Extract the (X, Y) coordinate from the center of the cell holding the provided text.  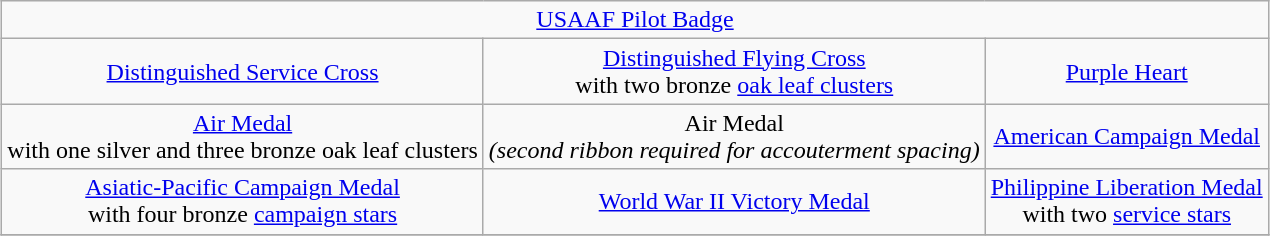
USAAF Pilot Badge (635, 20)
Asiatic-Pacific Campaign Medalwith four bronze campaign stars (243, 202)
World War II Victory Medal (734, 202)
Air Medalwith one silver and three bronze oak leaf clusters (243, 136)
Philippine Liberation Medalwith two service stars (1126, 202)
Distinguished Flying Crosswith two bronze oak leaf clusters (734, 72)
American Campaign Medal (1126, 136)
Purple Heart (1126, 72)
Distinguished Service Cross (243, 72)
Air Medal(second ribbon required for accouterment spacing) (734, 136)
